Return the (x, y) coordinate for the center point of the cell that contains the specified text.  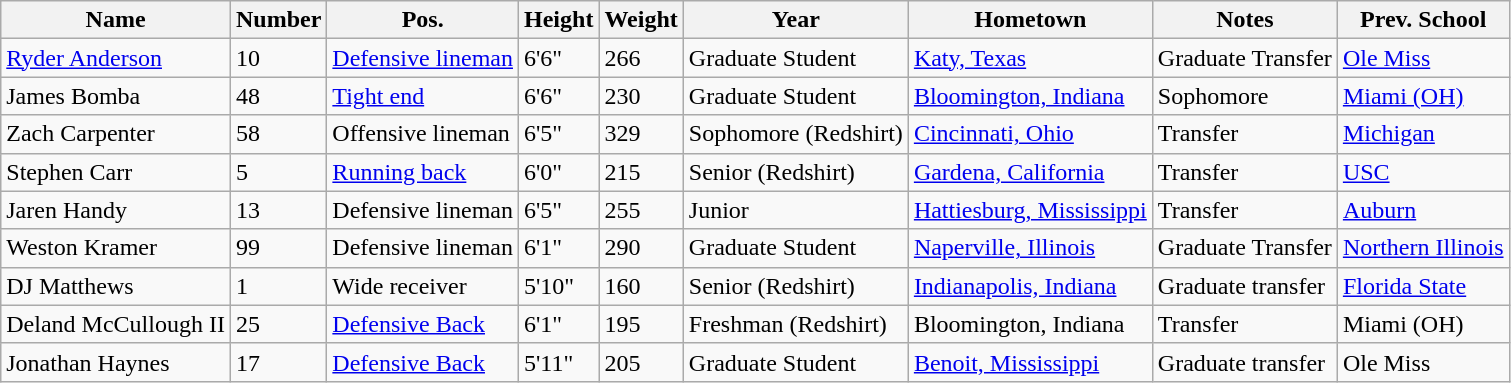
5'10" (559, 286)
5'11" (559, 362)
Junior (796, 210)
215 (641, 172)
Deland McCullough II (116, 324)
290 (641, 248)
230 (641, 96)
205 (641, 362)
Stephen Carr (116, 172)
Benoit, Mississippi (1030, 362)
Indianapolis, Indiana (1030, 286)
Sophomore (1244, 96)
Wide receiver (423, 286)
195 (641, 324)
25 (278, 324)
Pos. (423, 20)
10 (278, 58)
Name (116, 20)
Jonathan Haynes (116, 362)
Gardena, California (1030, 172)
160 (641, 286)
James Bomba (116, 96)
Zach Carpenter (116, 134)
Auburn (1423, 210)
Sophomore (Redshirt) (796, 134)
5 (278, 172)
48 (278, 96)
Height (559, 20)
Offensive lineman (423, 134)
Notes (1244, 20)
Cincinnati, Ohio (1030, 134)
Ryder Anderson (116, 58)
Michigan (1423, 134)
Weston Kramer (116, 248)
6'0" (559, 172)
Prev. School (1423, 20)
DJ Matthews (116, 286)
255 (641, 210)
Jaren Handy (116, 210)
Freshman (Redshirt) (796, 324)
Number (278, 20)
99 (278, 248)
Hattiesburg, Mississippi (1030, 210)
Naperville, Illinois (1030, 248)
17 (278, 362)
58 (278, 134)
Florida State (1423, 286)
Running back (423, 172)
329 (641, 134)
Hometown (1030, 20)
Northern Illinois (1423, 248)
13 (278, 210)
Weight (641, 20)
Tight end (423, 96)
USC (1423, 172)
1 (278, 286)
Year (796, 20)
Katy, Texas (1030, 58)
266 (641, 58)
